Determine the [X, Y] coordinate at the center of the cell enclosing the given text.  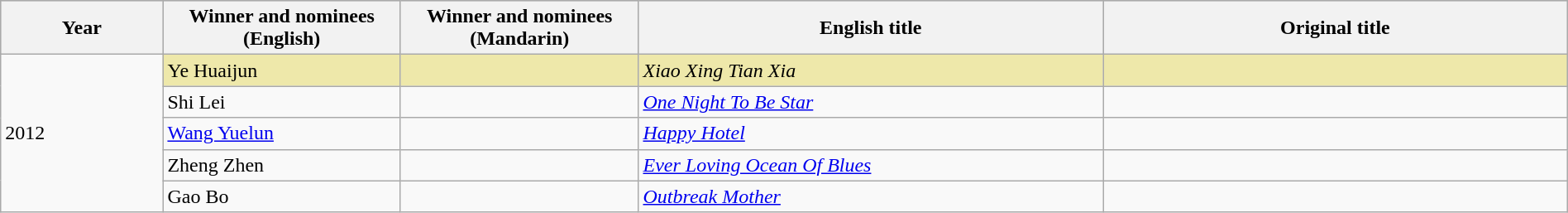
Zheng Zhen [282, 165]
English title [871, 28]
2012 [82, 133]
Happy Hotel [871, 133]
Year [82, 28]
Outbreak Mother [871, 196]
Ye Huaijun [282, 70]
Winner and nominees(English) [282, 28]
Shi Lei [282, 102]
Original title [1336, 28]
Gao Bo [282, 196]
One Night To Be Star [871, 102]
Ever Loving Ocean Of Blues [871, 165]
Winner and nominees(Mandarin) [519, 28]
Wang Yuelun [282, 133]
Xiao Xing Tian Xia [871, 70]
